Locate the cell with the specified text and output its (x, y) center coordinate. 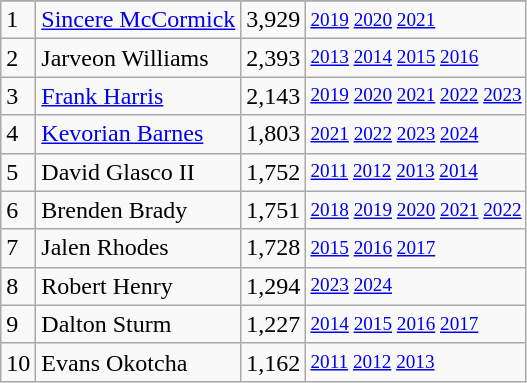
Frank Harris (138, 96)
2011 2012 2013 2014 (416, 172)
7 (18, 248)
2019 2020 2021 (416, 20)
Robert Henry (138, 286)
1,752 (274, 172)
1 (18, 20)
2023 2024 (416, 286)
David Glasco II (138, 172)
Sincere McCormick (138, 20)
10 (18, 362)
9 (18, 324)
6 (18, 210)
2 (18, 58)
Brenden Brady (138, 210)
3,929 (274, 20)
2,143 (274, 96)
5 (18, 172)
2021 2022 2023 2024 (416, 134)
2019 2020 2021 2022 2023 (416, 96)
4 (18, 134)
Dalton Sturm (138, 324)
8 (18, 286)
3 (18, 96)
Kevorian Barnes (138, 134)
2018 2019 2020 2021 2022 (416, 210)
2,393 (274, 58)
2011 2012 2013 (416, 362)
Jalen Rhodes (138, 248)
1,751 (274, 210)
1,803 (274, 134)
Evans Okotcha (138, 362)
2014 2015 2016 2017 (416, 324)
1,294 (274, 286)
2015 2016 2017 (416, 248)
1,162 (274, 362)
Jarveon Williams (138, 58)
2013 2014 2015 2016 (416, 58)
1,227 (274, 324)
1,728 (274, 248)
